Return the (X, Y) coordinate for the center point of the cell that contains the specified text.  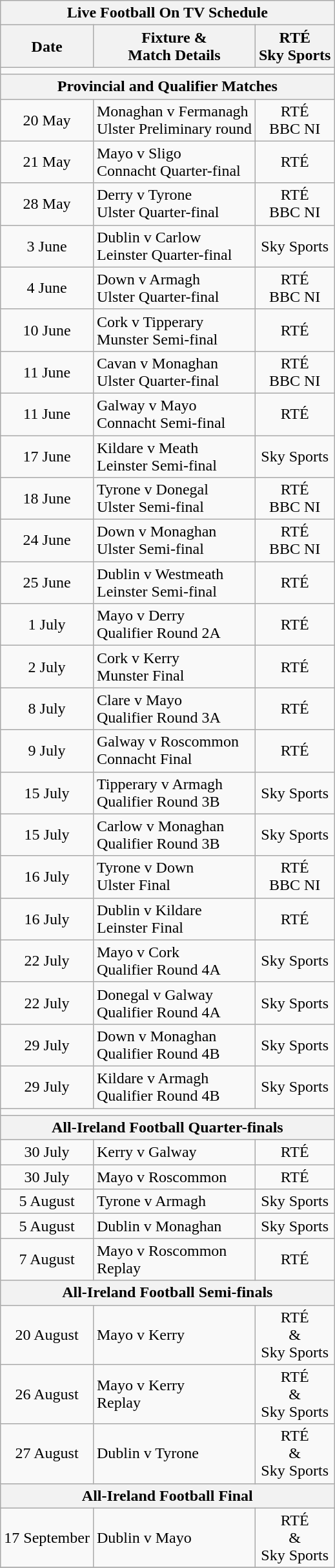
4 June (47, 288)
RTÉSky Sports (294, 47)
Tyrone v DownUlster Final (174, 876)
25 June (47, 583)
Dublin v Mayo (174, 1538)
Donegal v GalwayQualifier Round 4A (174, 1003)
Mayo v RoscommonReplay (174, 1259)
All-Ireland Football Quarter-finals (168, 1128)
27 August (47, 1454)
Tipperary v ArmaghQualifier Round 3B (174, 792)
1 July (47, 624)
17 June (47, 456)
Clare v MayoQualifier Round 3A (174, 708)
20 May (47, 120)
24 June (47, 540)
Down v MonaghanUlster Semi-final (174, 540)
Galway v RoscommonConnacht Final (174, 751)
8 July (47, 708)
Mayo v Roscommon (174, 1177)
Date (47, 47)
Monaghan v FermanaghUlster Preliminary round (174, 120)
28 May (47, 204)
Carlow v MonaghanQualifier Round 3B (174, 835)
Tyrone v Armagh (174, 1202)
3 June (47, 246)
Cork v TipperaryMunster Semi-final (174, 330)
Mayo v KerryReplay (174, 1394)
Kerry v Galway (174, 1152)
Kildare v MeathLeinster Semi-final (174, 456)
Mayo v CorkQualifier Round 4A (174, 960)
Galway v MayoConnacht Semi-final (174, 414)
Cork v Kerry Munster Final (174, 667)
Down v ArmaghUlster Quarter-final (174, 288)
2 July (47, 667)
Fixture &Match Details (174, 47)
7 August (47, 1259)
All-Ireland Football Semi-finals (168, 1293)
26 August (47, 1394)
21 May (47, 162)
Dublin v KildareLeinster Final (174, 919)
Mayo v SligoConnacht Quarter-final (174, 162)
10 June (47, 330)
Dublin v Carlow Leinster Quarter-final (174, 246)
9 July (47, 751)
Down v MonaghanQualifier Round 4B (174, 1044)
Mayo v Kerry (174, 1335)
Live Football On TV Schedule (168, 13)
20 August (47, 1335)
Dublin v Tyrone (174, 1454)
Dublin v Monaghan (174, 1226)
18 June (47, 499)
Cavan v MonaghanUlster Quarter-final (174, 372)
17 September (47, 1538)
All-Ireland Football Final (168, 1496)
Derry v TyroneUlster Quarter-final (174, 204)
Mayo v DerryQualifier Round 2A (174, 624)
Provincial and Qualifier Matches (168, 87)
Tyrone v DonegalUlster Semi-final (174, 499)
Kildare v ArmaghQualifier Round 4B (174, 1087)
Dublin v WestmeathLeinster Semi-final (174, 583)
